Identify which cell holds the provided text, then report its (X, Y) central coordinate. 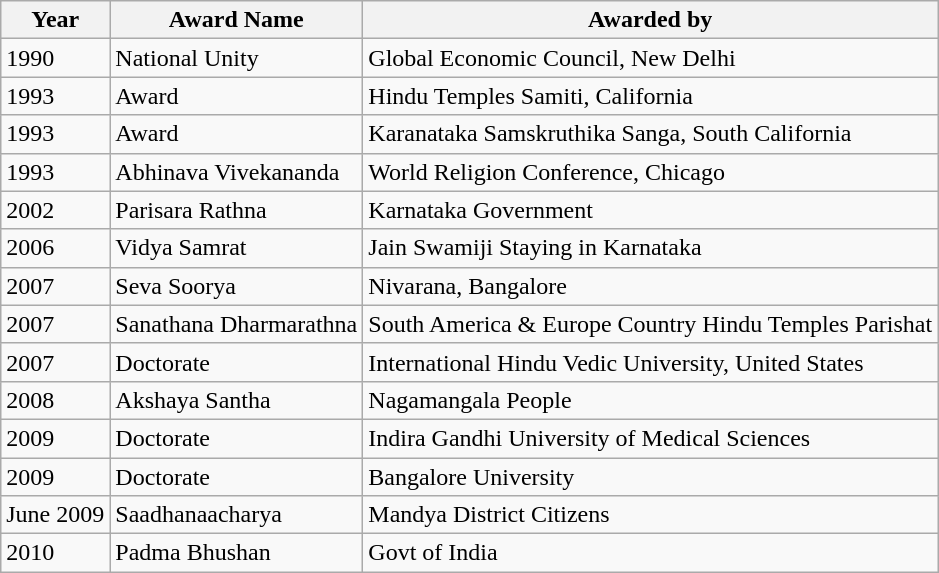
Sanathana Dharmarathna (236, 324)
2008 (56, 400)
Padma Bhushan (236, 553)
World Religion Conference, Chicago (650, 172)
Indira Gandhi University of Medical Sciences (650, 438)
Nivarana, Bangalore (650, 286)
June 2009 (56, 515)
Seva Soorya (236, 286)
Global Economic Council, New Delhi (650, 58)
Akshaya Santha (236, 400)
Nagamangala People (650, 400)
Karnataka Government (650, 210)
1990 (56, 58)
Karanataka Samskruthika Sanga, South California (650, 134)
Parisara Rathna (236, 210)
Award Name (236, 20)
2010 (56, 553)
Abhinava Vivekananda (236, 172)
2006 (56, 248)
National Unity (236, 58)
Mandya District Citizens (650, 515)
Vidya Samrat (236, 248)
International Hindu Vedic University, United States (650, 362)
Saadhanaacharya (236, 515)
South America & Europe Country Hindu Temples Parishat (650, 324)
Jain Swamiji Staying in Karnataka (650, 248)
Hindu Temples Samiti, California (650, 96)
2002 (56, 210)
Govt of India (650, 553)
Awarded by (650, 20)
Year (56, 20)
Bangalore University (650, 477)
